Find where the given text appears and provide that cell's center as (x, y) coordinate. 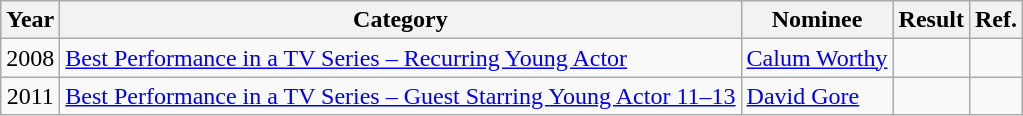
2008 (30, 58)
Calum Worthy (817, 58)
Result (931, 20)
David Gore (817, 96)
Category (400, 20)
Nominee (817, 20)
2011 (30, 96)
Best Performance in a TV Series – Guest Starring Young Actor 11–13 (400, 96)
Best Performance in a TV Series – Recurring Young Actor (400, 58)
Year (30, 20)
Ref. (996, 20)
